Capture the cell that displays the provided text and extract its [x, y] central coordinate. 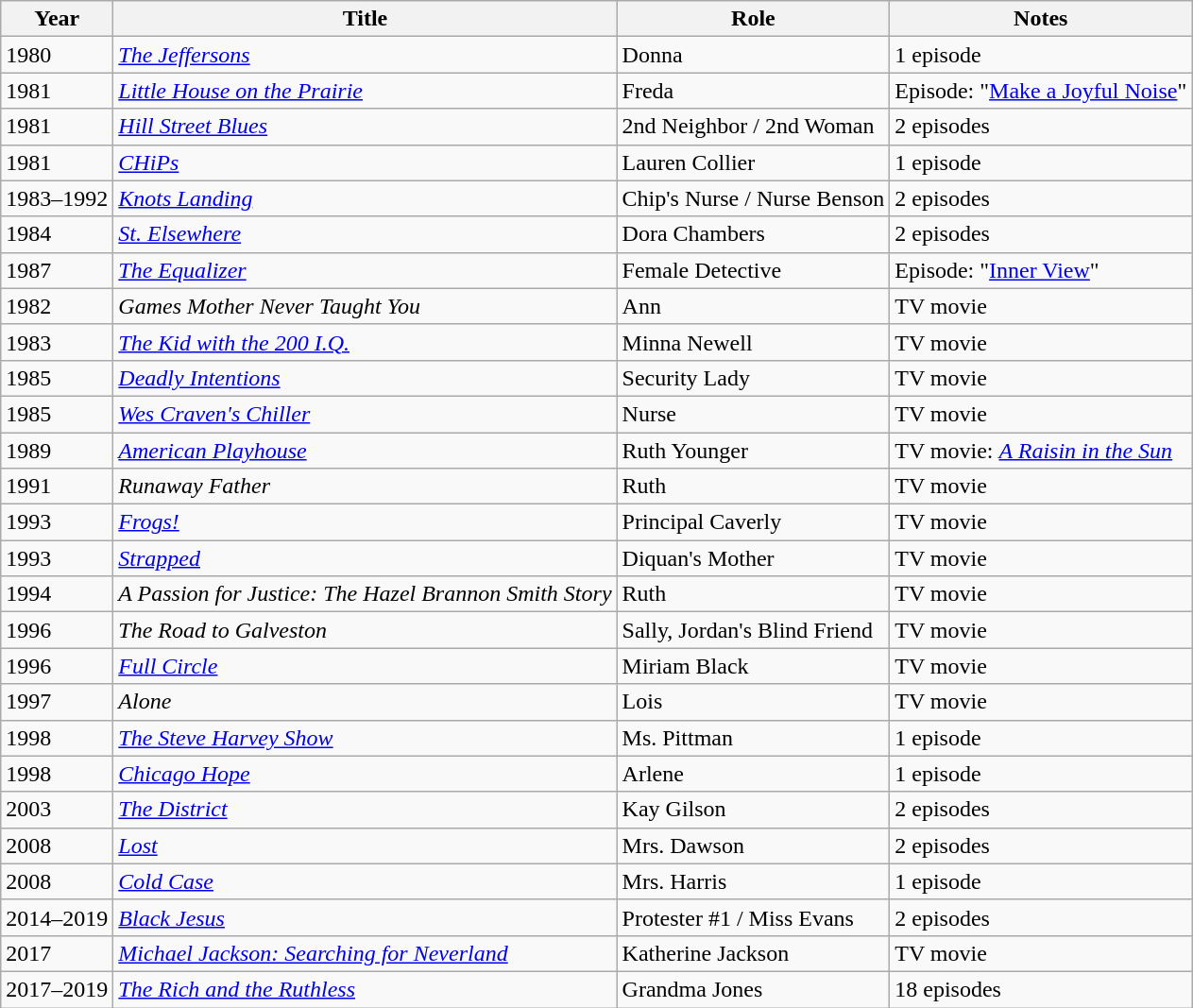
Title [365, 19]
1987 [57, 270]
Protester #1 / Miss Evans [754, 917]
St. Elsewhere [365, 234]
Full Circle [365, 666]
2017 [57, 953]
2017–2019 [57, 989]
TV movie: A Raisin in the Sun [1041, 451]
Freda [754, 91]
Episode: "Make a Joyful Noise" [1041, 91]
1984 [57, 234]
Notes [1041, 19]
Strapped [365, 558]
Miriam Black [754, 666]
Lauren Collier [754, 162]
Minna Newell [754, 342]
Chip's Nurse / Nurse Benson [754, 198]
A Passion for Justice: The Hazel Brannon Smith Story [365, 594]
Games Mother Never Taught You [365, 306]
Kay Gilson [754, 810]
Year [57, 19]
Dora Chambers [754, 234]
Chicago Hope [365, 774]
Michael Jackson: Searching for Neverland [365, 953]
The District [365, 810]
Runaway Father [365, 487]
Cold Case [365, 881]
Mrs. Dawson [754, 846]
Knots Landing [365, 198]
Black Jesus [365, 917]
1983 [57, 342]
The Steve Harvey Show [365, 738]
Mrs. Harris [754, 881]
Alone [365, 702]
Lois [754, 702]
American Playhouse [365, 451]
Diquan's Mother [754, 558]
The Equalizer [365, 270]
1982 [57, 306]
Episode: "Inner View" [1041, 270]
1991 [57, 487]
18 episodes [1041, 989]
Arlene [754, 774]
Hill Street Blues [365, 127]
Little House on the Prairie [365, 91]
The Kid with the 200 I.Q. [365, 342]
The Rich and the Ruthless [365, 989]
Frogs! [365, 522]
Ann [754, 306]
2003 [57, 810]
Ruth Younger [754, 451]
Sally, Jordan's Blind Friend [754, 630]
Female Detective [754, 270]
Wes Craven's Chiller [365, 414]
Nurse [754, 414]
The Jeffersons [365, 55]
Donna [754, 55]
CHiPs [365, 162]
2nd Neighbor / 2nd Woman [754, 127]
Security Lady [754, 378]
1997 [57, 702]
The Road to Galveston [365, 630]
1994 [57, 594]
1983–1992 [57, 198]
Ms. Pittman [754, 738]
Deadly Intentions [365, 378]
Katherine Jackson [754, 953]
Principal Caverly [754, 522]
Grandma Jones [754, 989]
Lost [365, 846]
1989 [57, 451]
1980 [57, 55]
Role [754, 19]
2014–2019 [57, 917]
